Capture the cell that displays the provided text and extract its (x, y) central coordinate. 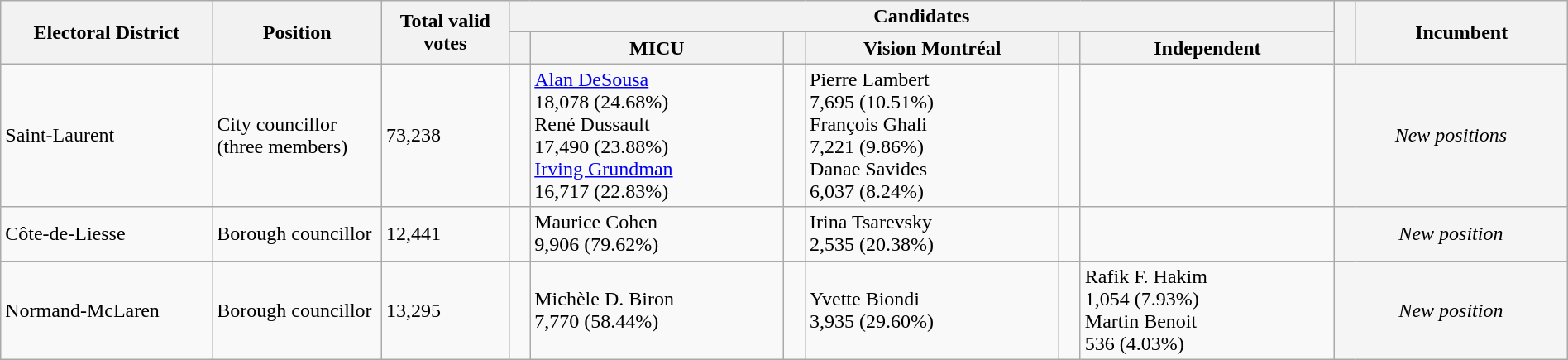
Candidates (921, 17)
73,238 (446, 136)
New positions (1451, 136)
Electoral District (107, 32)
MICU (657, 48)
Position (298, 32)
Rafik F. Hakim1,054 (7.93%)Martin Benoit536 (4.03%) (1207, 310)
Total valid votes (446, 32)
Saint-Laurent (107, 136)
Pierre Lambert7,695 (10.51%)François Ghali7,221 (9.86%)Danae Savides6,037 (8.24%) (933, 136)
Normand-McLaren (107, 310)
Independent (1207, 48)
Incumbent (1461, 32)
City councillor(three members) (298, 136)
12,441 (446, 233)
Irina Tsarevsky2,535 (20.38%) (933, 233)
Côte-de-Liesse (107, 233)
Michèle D. Biron7,770 (58.44%) (657, 310)
13,295 (446, 310)
Alan DeSousa18,078 (24.68%)René Dussault17,490 (23.88%)Irving Grundman16,717 (22.83%) (657, 136)
Yvette Biondi3,935 (29.60%) (933, 310)
Vision Montréal (933, 48)
Maurice Cohen9,906 (79.62%) (657, 233)
